Identify which cell holds the provided text, then report its [X, Y] central coordinate. 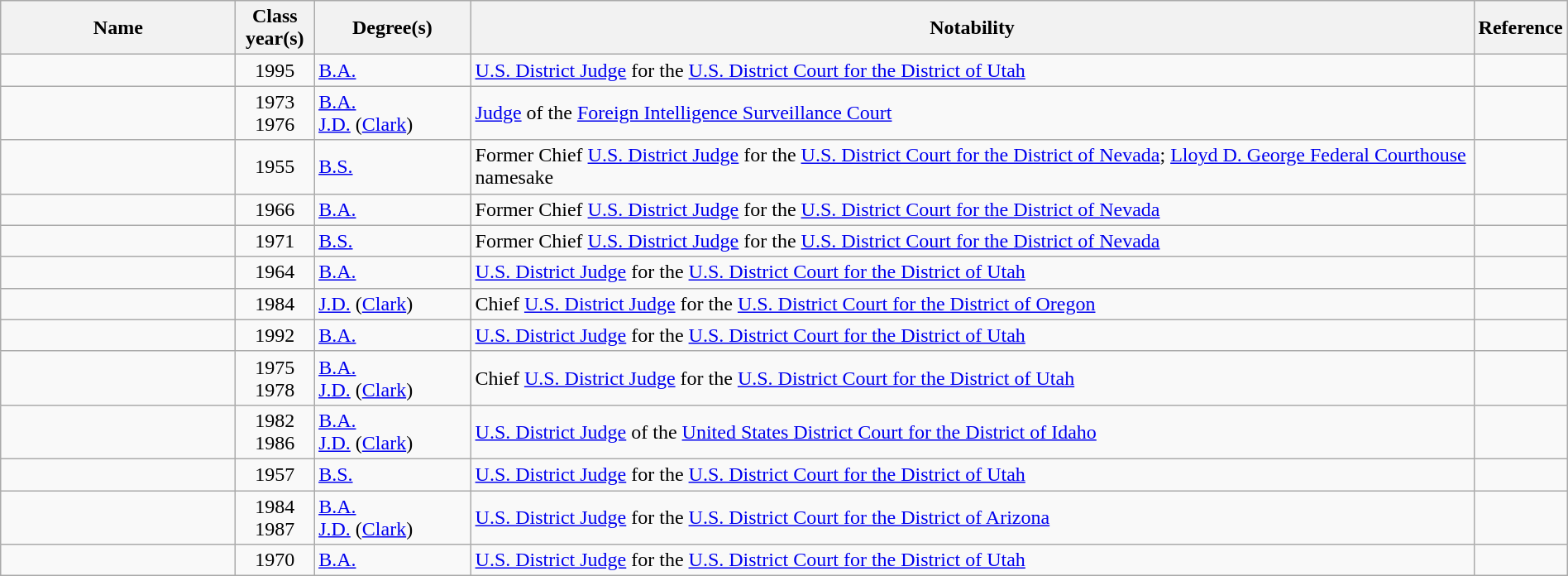
19841987 [275, 516]
Former Chief U.S. District Judge for the U.S. District Court for the District of Nevada; Lloyd D. George Federal Courthouse namesake [973, 167]
19731976 [275, 113]
U.S. District Judge for the U.S. District Court for the District of Arizona [973, 516]
J.D. (Clark) [392, 304]
19751978 [275, 377]
Name [118, 28]
Judge of the Foreign Intelligence Surveillance Court [973, 113]
Chief U.S. District Judge for the U.S. District Court for the District of Oregon [973, 304]
1966 [275, 209]
U.S. District Judge of the United States District Court for the District of Idaho [973, 432]
1955 [275, 167]
19821986 [275, 432]
Reference [1520, 28]
1995 [275, 70]
Degree(s) [392, 28]
1970 [275, 560]
1971 [275, 241]
1964 [275, 272]
1984 [275, 304]
1957 [275, 474]
1992 [275, 335]
Class year(s) [275, 28]
Chief U.S. District Judge for the U.S. District Court for the District of Utah [973, 377]
Notability [973, 28]
